Detect which cell encompasses the target text, then output its (x, y) center coordinate. 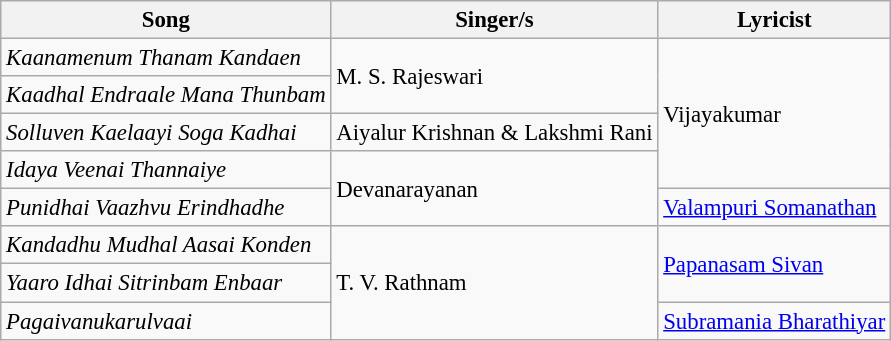
Yaaro Idhai Sitrinbam Enbaar (166, 283)
Devanarayanan (494, 188)
Lyricist (774, 20)
Subramania Bharathiyar (774, 321)
M. S. Rajeswari (494, 76)
T. V. Rathnam (494, 282)
Aiyalur Krishnan & Lakshmi Rani (494, 133)
Solluven Kaelaayi Soga Kadhai (166, 133)
Valampuri Somanathan (774, 208)
Papanasam Sivan (774, 264)
Kaanamenum Thanam Kandaen (166, 58)
Kandadhu Mudhal Aasai Konden (166, 245)
Punidhai Vaazhvu Erindhadhe (166, 208)
Singer/s (494, 20)
Song (166, 20)
Kaadhal Endraale Mana Thunbam (166, 95)
Pagaivanukarulvaai (166, 321)
Idaya Veenai Thannaiye (166, 170)
Vijayakumar (774, 114)
